From the cell containing the given text, extract its center point as [X, Y] coordinate. 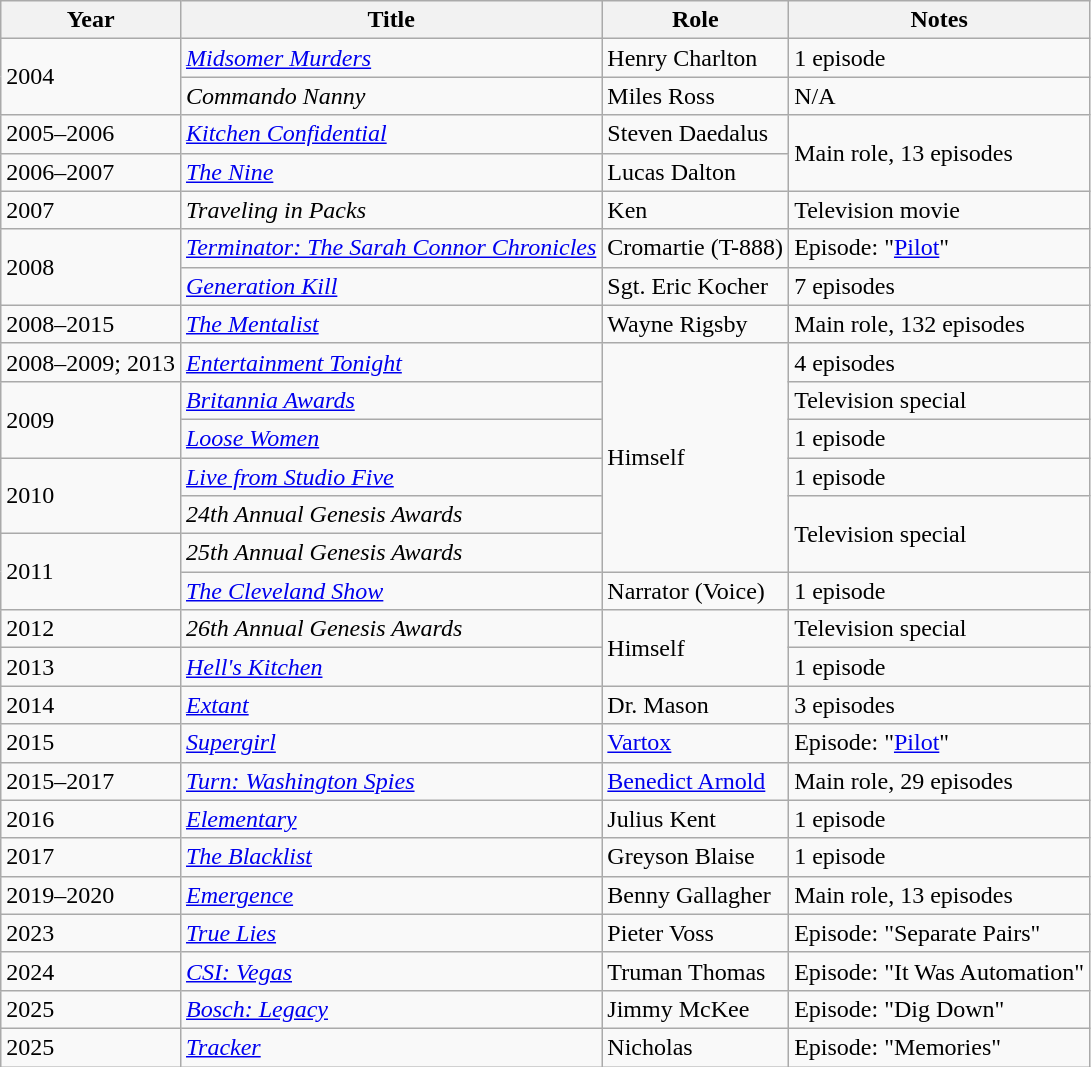
Truman Thomas [696, 971]
Kitchen Confidential [390, 134]
Greyson Blaise [696, 857]
2017 [91, 857]
Pieter Voss [696, 933]
Episode: "Separate Pairs" [940, 933]
Britannia Awards [390, 400]
Notes [940, 20]
2015 [91, 743]
Tracker [390, 1047]
Main role, 132 episodes [940, 324]
Traveling in Packs [390, 210]
26th Annual Genesis Awards [390, 629]
Hell's Kitchen [390, 667]
The Mentalist [390, 324]
Midsomer Murders [390, 58]
Cromartie (T-888) [696, 248]
4 episodes [940, 362]
Extant [390, 705]
2012 [91, 629]
Dr. Mason [696, 705]
2004 [91, 77]
Entertainment Tonight [390, 362]
Loose Women [390, 438]
Julius Kent [696, 819]
N/A [940, 96]
2010 [91, 496]
Narrator (Voice) [696, 591]
Main role, 29 episodes [940, 781]
Sgt. Eric Kocher [696, 286]
Episode: "It Was Automation" [940, 971]
2008–2015 [91, 324]
Title [390, 20]
Live from Studio Five [390, 477]
2006–2007 [91, 172]
Jimmy McKee [696, 1009]
Benny Gallagher [696, 895]
2023 [91, 933]
2014 [91, 705]
2008 [91, 267]
Generation Kill [390, 286]
Miles Ross [696, 96]
2009 [91, 419]
True Lies [390, 933]
Ken [696, 210]
Henry Charlton [696, 58]
3 episodes [940, 705]
2007 [91, 210]
CSI: Vegas [390, 971]
2024 [91, 971]
Wayne Rigsby [696, 324]
2019–2020 [91, 895]
Turn: Washington Spies [390, 781]
2011 [91, 572]
The Nine [390, 172]
Steven Daedalus [696, 134]
2008–2009; 2013 [91, 362]
Television movie [940, 210]
25th Annual Genesis Awards [390, 553]
2005–2006 [91, 134]
Benedict Arnold [696, 781]
Year [91, 20]
Bosch: Legacy [390, 1009]
The Cleveland Show [390, 591]
24th Annual Genesis Awards [390, 515]
Episode: "Dig Down" [940, 1009]
Lucas Dalton [696, 172]
Supergirl [390, 743]
2015–2017 [91, 781]
Elementary [390, 819]
Nicholas [696, 1047]
Commando Nanny [390, 96]
2016 [91, 819]
2013 [91, 667]
Role [696, 20]
Terminator: The Sarah Connor Chronicles [390, 248]
Episode: "Memories" [940, 1047]
The Blacklist [390, 857]
Emergence [390, 895]
Vartox [696, 743]
7 episodes [940, 286]
